Find where the given text appears and provide that cell's center as [x, y] coordinate. 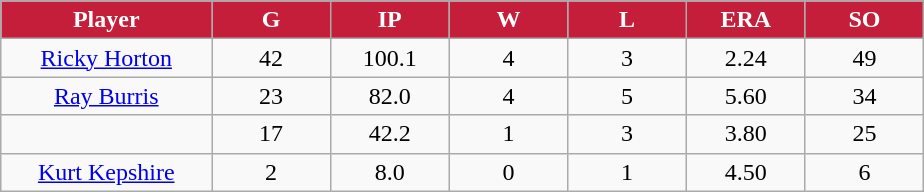
IP [390, 20]
L [628, 20]
4.50 [746, 172]
5.60 [746, 96]
42.2 [390, 134]
Ray Burris [106, 96]
49 [864, 58]
5 [628, 96]
Kurt Kepshire [106, 172]
8.0 [390, 172]
34 [864, 96]
ERA [746, 20]
Ricky Horton [106, 58]
W [508, 20]
2.24 [746, 58]
G [272, 20]
3.80 [746, 134]
2 [272, 172]
Player [106, 20]
23 [272, 96]
6 [864, 172]
42 [272, 58]
SO [864, 20]
25 [864, 134]
0 [508, 172]
17 [272, 134]
100.1 [390, 58]
82.0 [390, 96]
